For the text-containing cell, return its midpoint in (x, y) coordinate format. 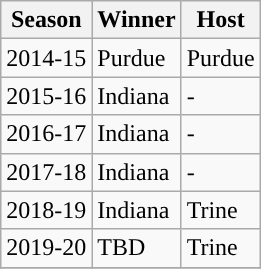
Season (46, 20)
Winner (136, 20)
Host (220, 20)
TBD (136, 248)
2016-17 (46, 134)
2017-18 (46, 172)
2018-19 (46, 210)
2014-15 (46, 58)
2015-16 (46, 96)
2019-20 (46, 248)
